Scan for the cell matching the given text and deliver its (X, Y) coordinate at center. 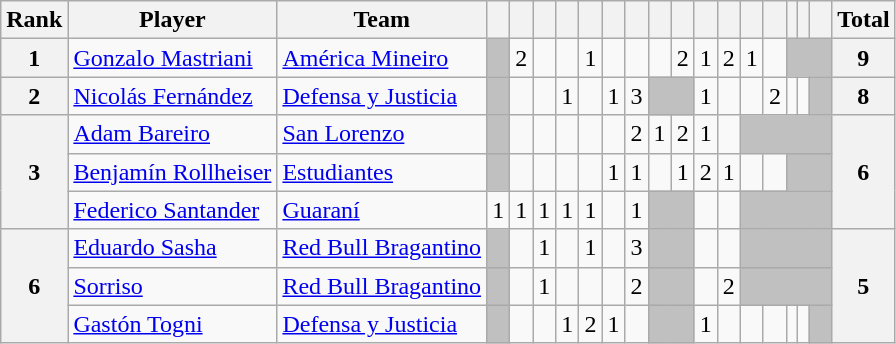
San Lorenzo (382, 134)
Nicolás Fernández (172, 96)
Rank (34, 20)
Gastón Togni (172, 324)
9 (864, 58)
8 (864, 96)
Gonzalo Mastriani (172, 58)
Estudiantes (382, 172)
Eduardo Sasha (172, 248)
Player (172, 20)
Total (864, 20)
América Mineiro (382, 58)
Adam Bareiro (172, 134)
Federico Santander (172, 210)
5 (864, 286)
Team (382, 20)
Sorriso (172, 286)
Guaraní (382, 210)
Benjamín Rollheiser (172, 172)
